Find where the given text appears and provide that cell's center as [X, Y] coordinate. 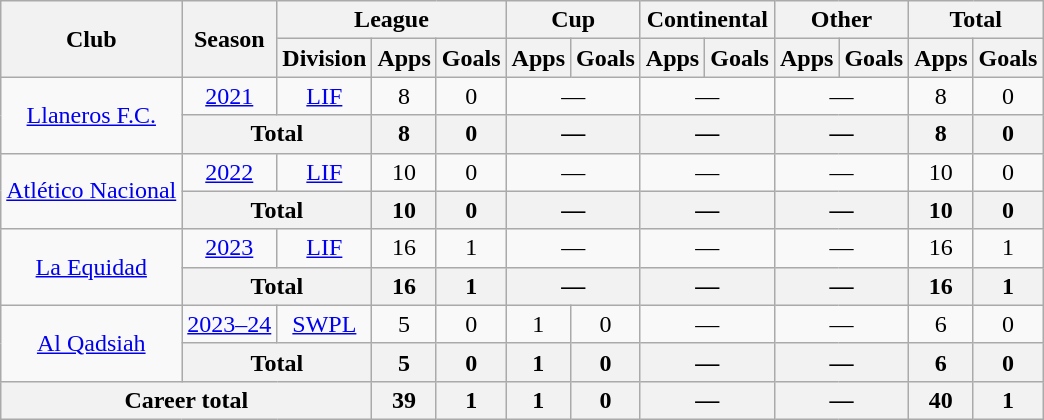
League [392, 20]
Cup [573, 20]
Career total [186, 400]
Continental [707, 20]
40 [941, 400]
Club [92, 39]
Al Qadsiah [92, 343]
Other [841, 20]
Llaneros F.C. [92, 115]
39 [404, 400]
La Equidad [92, 267]
2023 [230, 248]
2021 [230, 96]
Atlético Nacional [92, 191]
2023–24 [230, 324]
Season [230, 39]
SWPL [324, 324]
2022 [230, 172]
Division [324, 58]
